For the text-containing cell, return its midpoint in (X, Y) coordinate format. 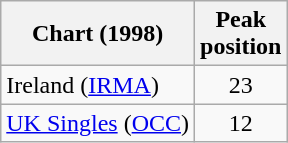
Ireland (IRMA) (98, 85)
Chart (1998) (98, 34)
23 (241, 85)
Peakposition (241, 34)
12 (241, 123)
UK Singles (OCC) (98, 123)
